Output the (X, Y) coordinate of the center of the cell containing the given text.  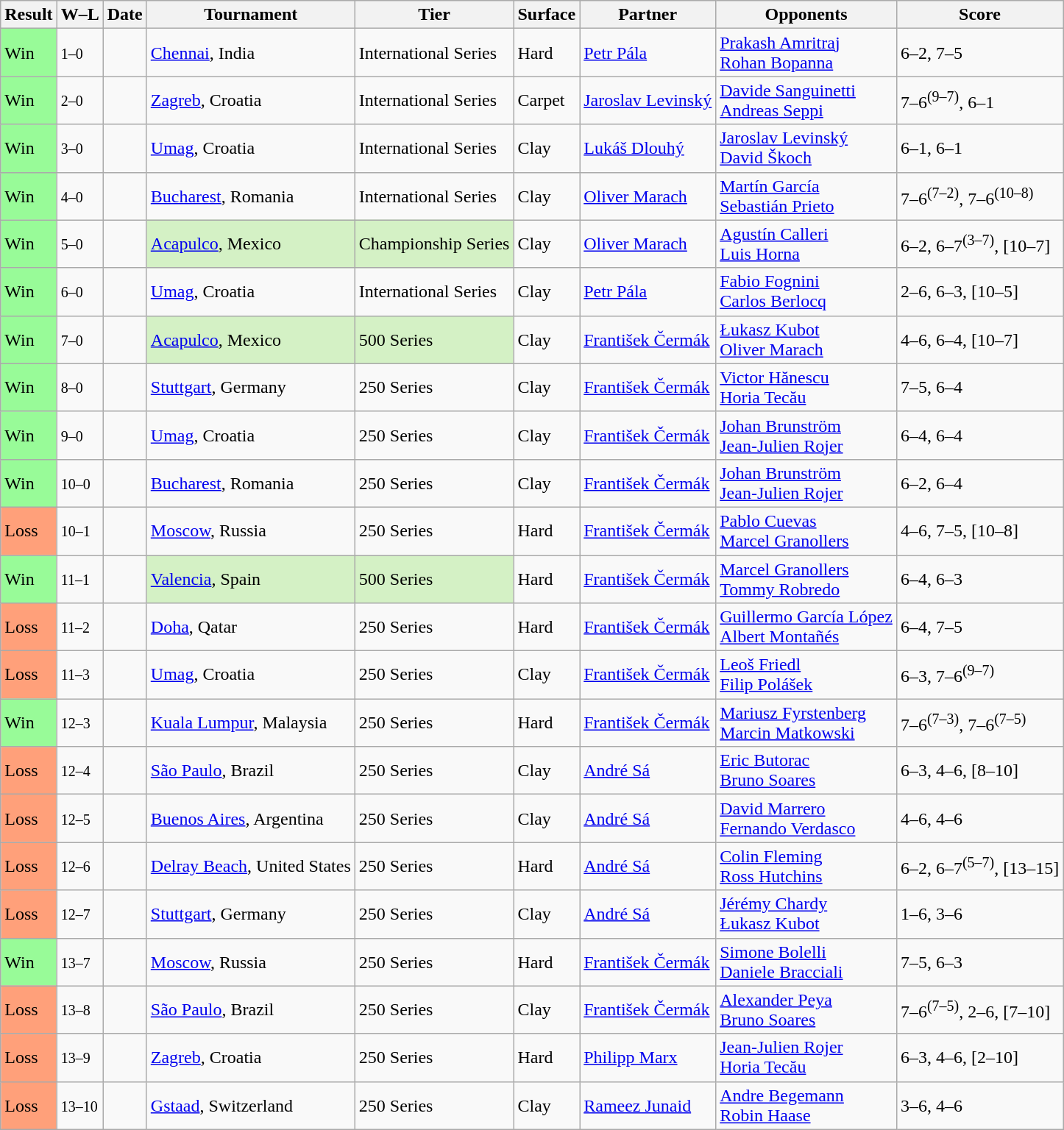
Kuala Lumpur, Malaysia (250, 722)
Result (29, 15)
Andre Begemann Robin Haase (806, 1105)
Łukasz Kubot Oliver Marach (806, 340)
W–L (79, 15)
13–7 (79, 962)
Philipp Marx (648, 1058)
6–3, 4–6, [8–10] (979, 771)
Prakash Amritraj Rohan Bopanna (806, 53)
Victor Hănescu Horia Tecău (806, 387)
3–6, 4–6 (979, 1105)
Opponents (806, 15)
Agustín Calleri Luis Horna (806, 244)
Partner (648, 15)
Marcel Granollers Tommy Robredo (806, 578)
7–6(9–7), 6–1 (979, 100)
9–0 (79, 436)
10–0 (79, 483)
Guillermo García López Albert Montañés (806, 627)
Tournament (250, 15)
6–4, 6–4 (979, 436)
13–8 (79, 1009)
12–7 (79, 914)
6–1, 6–1 (979, 149)
7–6(7–3), 7–6(7–5) (979, 722)
4–0 (79, 196)
Tier (434, 15)
Date (125, 15)
7–6(7–5), 2–6, [7–10] (979, 1009)
2–0 (79, 100)
Chennai, India (250, 53)
Surface (547, 15)
6–4, 6–3 (979, 578)
Valencia, Spain (250, 578)
Gstaad, Switzerland (250, 1105)
13–10 (79, 1105)
4–6, 6–4, [10–7] (979, 340)
8–0 (79, 387)
12–4 (79, 771)
12–5 (79, 818)
Davide Sanguinetti Andreas Seppi (806, 100)
13–9 (79, 1058)
6–2, 6–4 (979, 483)
4–6, 7–5, [10–8] (979, 531)
Jérémy Chardy Łukasz Kubot (806, 914)
David Marrero Fernando Verdasco (806, 818)
6–4, 7–5 (979, 627)
Rameez Junaid (648, 1105)
6–3, 7–6(9–7) (979, 675)
5–0 (79, 244)
Buenos Aires, Argentina (250, 818)
12–6 (79, 867)
Mariusz Fyrstenberg Marcin Matkowski (806, 722)
2–6, 6–3, [10–5] (979, 291)
6–2, 6–7(3–7), [10–7] (979, 244)
Championship Series (434, 244)
6–2, 6–7(5–7), [13–15] (979, 867)
6–0 (79, 291)
7–5, 6–3 (979, 962)
3–0 (79, 149)
Alexander Peya Bruno Soares (806, 1009)
12–3 (79, 722)
Jaroslav Levinský David Škoch (806, 149)
Delray Beach, United States (250, 867)
7–0 (79, 340)
Carpet (547, 100)
Jean-Julien Rojer Horia Tecău (806, 1058)
Colin Fleming Ross Hutchins (806, 867)
11–1 (79, 578)
10–1 (79, 531)
11–2 (79, 627)
Score (979, 15)
Jaroslav Levinský (648, 100)
1–6, 3–6 (979, 914)
11–3 (79, 675)
7–6(7–2), 7–6(10–8) (979, 196)
6–2, 7–5 (979, 53)
4–6, 4–6 (979, 818)
1–0 (79, 53)
Fabio Fognini Carlos Berlocq (806, 291)
Pablo Cuevas Marcel Granollers (806, 531)
Doha, Qatar (250, 627)
Eric Butorac Bruno Soares (806, 771)
6–3, 4–6, [2–10] (979, 1058)
7–5, 6–4 (979, 387)
Leoš Friedl Filip Polášek (806, 675)
Martín García Sebastián Prieto (806, 196)
Simone Bolelli Daniele Bracciali (806, 962)
Lukáš Dlouhý (648, 149)
